Determine the (x, y) coordinate at the center of the cell enclosing the given text.  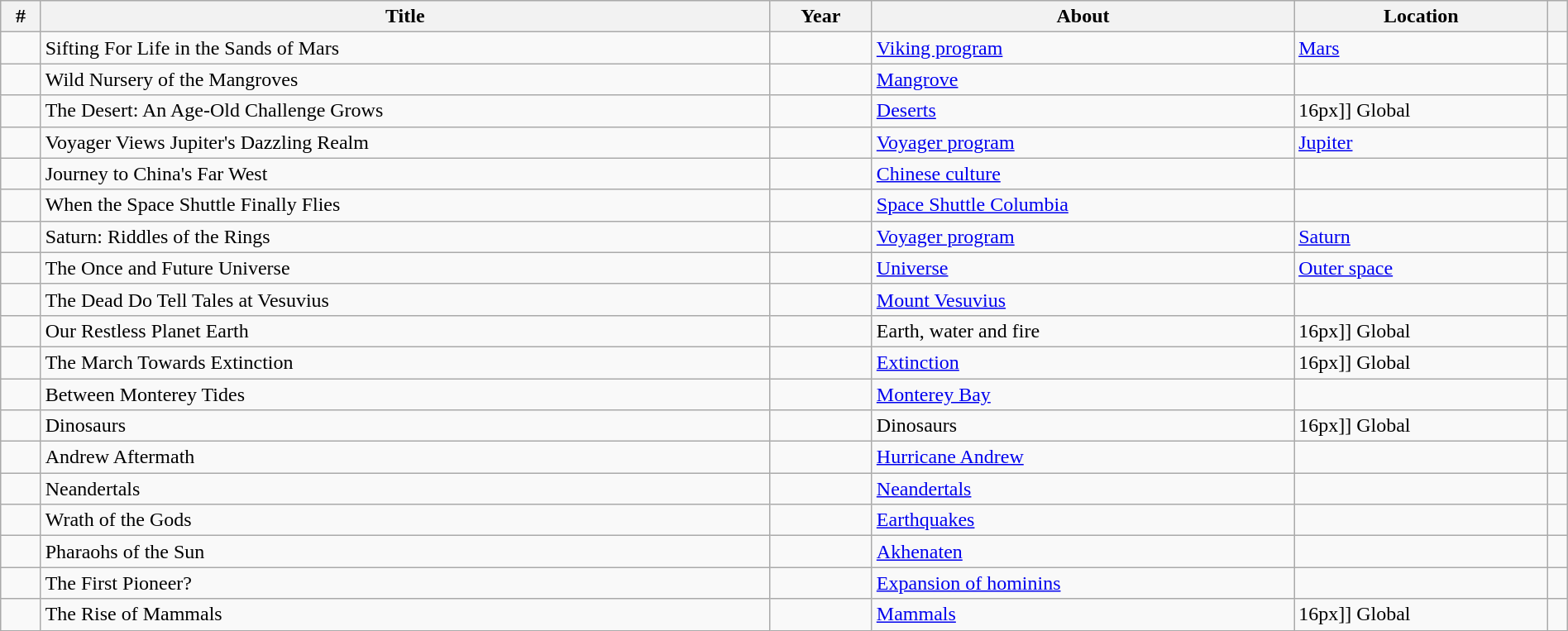
Extinction (1083, 362)
Wrath of the Gods (405, 520)
# (21, 17)
Between Monterey Tides (405, 394)
Andrew Aftermath (405, 457)
Outer space (1421, 268)
Pharaohs of the Sun (405, 552)
Expansion of hominins (1083, 583)
Year (820, 17)
Hurricane Andrew (1083, 457)
When the Space Shuttle Finally Flies (405, 205)
The First Pioneer? (405, 583)
Jupiter (1421, 142)
Earthquakes (1083, 520)
Chinese culture (1083, 174)
Saturn: Riddles of the Rings (405, 237)
Mangrove (1083, 79)
Sifting For Life in the Sands of Mars (405, 48)
Title (405, 17)
Earth, water and fire (1083, 331)
Mount Vesuvius (1083, 299)
Saturn (1421, 237)
Viking program (1083, 48)
The Once and Future Universe (405, 268)
About (1083, 17)
Deserts (1083, 111)
The Rise of Mammals (405, 614)
Mammals (1083, 614)
Mars (1421, 48)
Universe (1083, 268)
Monterey Bay (1083, 394)
Voyager Views Jupiter's Dazzling Realm (405, 142)
Our Restless Planet Earth (405, 331)
The March Towards Extinction (405, 362)
Wild Nursery of the Mangroves (405, 79)
Location (1421, 17)
The Desert: An Age-Old Challenge Grows (405, 111)
Space Shuttle Columbia (1083, 205)
Journey to China's Far West (405, 174)
The Dead Do Tell Tales at Vesuvius (405, 299)
Akhenaten (1083, 552)
